Search for the cell housing the specified text and yield its [x, y] center coordinate. 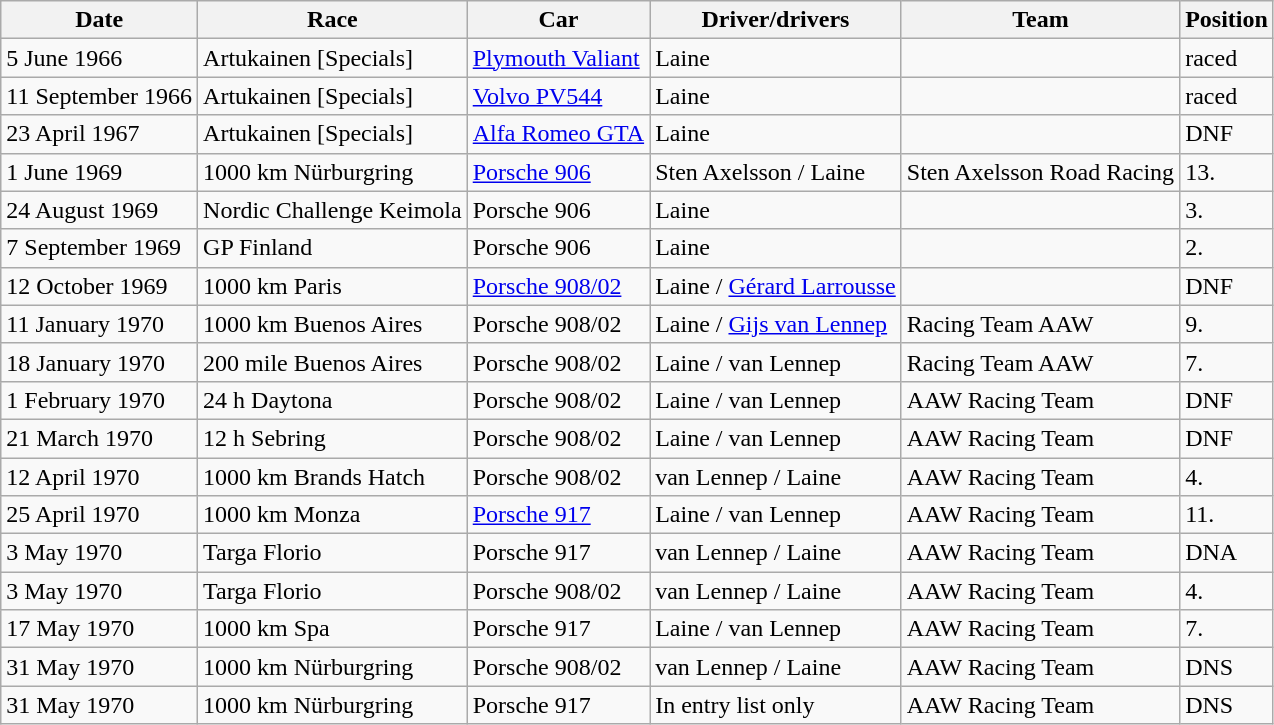
Volvo PV544 [558, 96]
1000 km Spa [333, 629]
1000 km Brands Hatch [333, 477]
Alfa Romeo GTA [558, 134]
25 April 1970 [100, 515]
11. [1227, 515]
In entry list only [776, 705]
2. [1227, 248]
Sten Axelsson / Laine [776, 172]
Car [558, 20]
Laine / Gérard Larrousse [776, 286]
23 April 1967 [100, 134]
1 June 1969 [100, 172]
3. [1227, 210]
12 h Sebring [333, 438]
11 September 1966 [100, 96]
Sten Axelsson Road Racing [1040, 172]
Team [1040, 20]
Date [100, 20]
12 April 1970 [100, 477]
Plymouth Valiant [558, 58]
Race [333, 20]
7 September 1969 [100, 248]
24 h Daytona [333, 400]
Driver/drivers [776, 20]
1000 km Monza [333, 515]
17 May 1970 [100, 629]
1000 km Paris [333, 286]
200 mile Buenos Aires [333, 362]
DNA [1227, 553]
Position [1227, 20]
GP Finland [333, 248]
13. [1227, 172]
1 February 1970 [100, 400]
5 June 1966 [100, 58]
Nordic Challenge Keimola [333, 210]
11 January 1970 [100, 324]
18 January 1970 [100, 362]
Laine / Gijs van Lennep [776, 324]
12 October 1969 [100, 286]
21 March 1970 [100, 438]
1000 km Buenos Aires [333, 324]
9. [1227, 324]
24 August 1969 [100, 210]
